Capture the cell that displays the provided text and extract its [x, y] central coordinate. 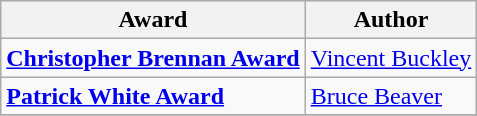
Award [153, 20]
Author [391, 20]
Patrick White Award [153, 96]
Vincent Buckley [391, 58]
Bruce Beaver [391, 96]
Christopher Brennan Award [153, 58]
